Locate the cell with the specified text and output its (x, y) center coordinate. 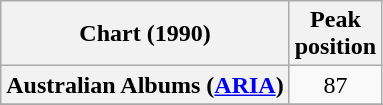
Peakposition (335, 34)
Chart (1990) (145, 34)
87 (335, 85)
Australian Albums (ARIA) (145, 85)
